Scan for the cell matching the given text and deliver its (x, y) coordinate at center. 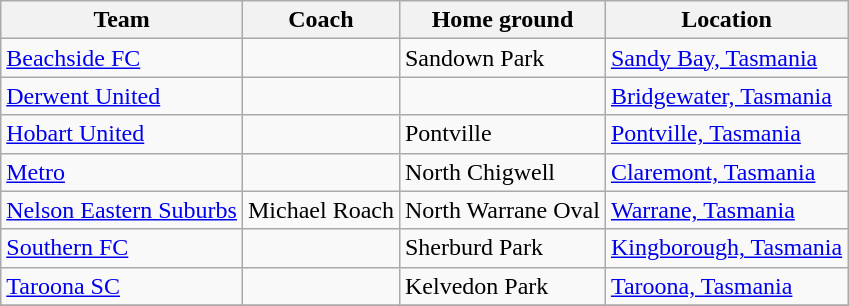
Warrane, Tasmania (726, 210)
Kingborough, Tasmania (726, 248)
Pontville, Tasmania (726, 134)
Bridgewater, Tasmania (726, 96)
Sherburd Park (502, 248)
Taroona, Tasmania (726, 286)
North Chigwell (502, 172)
Sandown Park (502, 58)
Team (122, 20)
Derwent United (122, 96)
Sandy Bay, Tasmania (726, 58)
Location (726, 20)
Taroona SC (122, 286)
Metro (122, 172)
Hobart United (122, 134)
Michael Roach (320, 210)
North Warrane Oval (502, 210)
Home ground (502, 20)
Beachside FC (122, 58)
Claremont, Tasmania (726, 172)
Pontville (502, 134)
Coach (320, 20)
Southern FC (122, 248)
Nelson Eastern Suburbs (122, 210)
Kelvedon Park (502, 286)
